Search for the cell housing the specified text and yield its [X, Y] center coordinate. 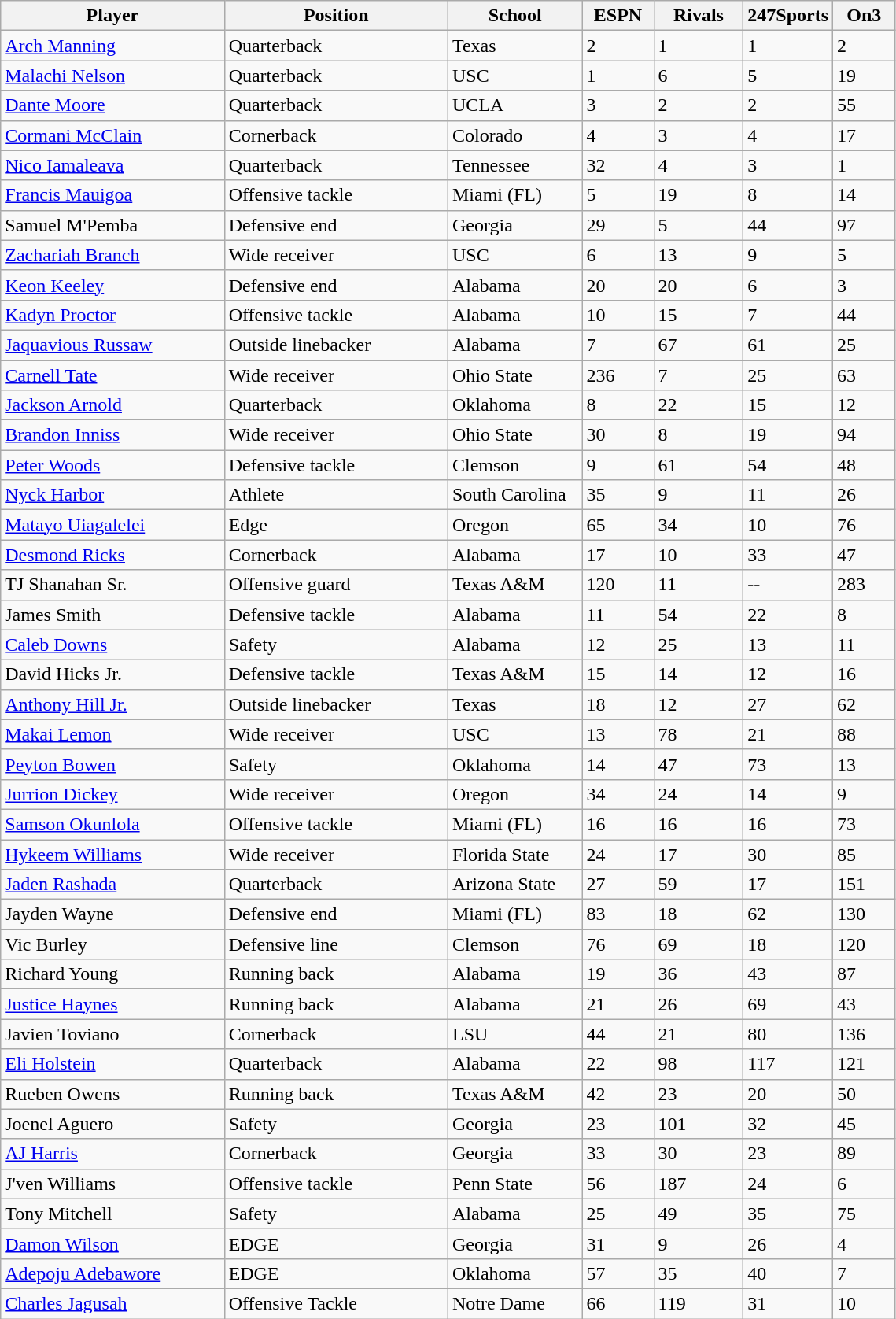
Dante Moore [112, 105]
-- [788, 585]
Nyck Harbor [112, 495]
Nico Iamaleava [112, 165]
Offensive Tackle [336, 1303]
Colorado [514, 135]
59 [699, 885]
Offensive guard [336, 585]
136 [865, 1034]
Player [112, 16]
36 [699, 974]
Arizona State [514, 885]
57 [618, 1273]
Vic Burley [112, 944]
Damon Wilson [112, 1243]
98 [699, 1064]
David Hicks Jr. [112, 674]
101 [699, 1124]
Cormani McClain [112, 135]
Richard Young [112, 974]
187 [699, 1184]
85 [865, 854]
65 [618, 525]
Javien Toviano [112, 1034]
Tony Mitchell [112, 1214]
Hykeem Williams [112, 854]
James Smith [112, 615]
LSU [514, 1034]
40 [788, 1273]
Charles Jagusah [112, 1303]
Athlete [336, 495]
283 [865, 585]
Samson Okunlola [112, 824]
45 [865, 1124]
88 [865, 734]
AJ Harris [112, 1154]
83 [618, 914]
67 [699, 345]
80 [788, 1034]
Defensive line [336, 944]
Arch Manning [112, 46]
UCLA [514, 105]
J'ven Williams [112, 1184]
South Carolina [514, 495]
75 [865, 1214]
Jaquavious Russaw [112, 345]
63 [865, 375]
Kadyn Proctor [112, 315]
49 [699, 1214]
Edge [336, 525]
Matayo Uiagalelei [112, 525]
Eli Holstein [112, 1064]
Joenel Aguero [112, 1124]
66 [618, 1303]
ESPN [618, 16]
Florida State [514, 854]
Notre Dame [514, 1303]
Francis Mauigoa [112, 195]
Jackson Arnold [112, 405]
Peter Woods [112, 465]
117 [788, 1064]
87 [865, 974]
119 [699, 1303]
56 [618, 1184]
Tennessee [514, 165]
Penn State [514, 1184]
Anthony Hill Jr. [112, 704]
78 [699, 734]
School [514, 16]
130 [865, 914]
55 [865, 105]
Rivals [699, 16]
89 [865, 1154]
Brandon Inniss [112, 435]
Jurrion Dickey [112, 794]
Peyton Bowen [112, 764]
Jaden Rashada [112, 885]
Makai Lemon [112, 734]
97 [865, 225]
29 [618, 225]
Adepoju Adebawore [112, 1273]
247Sports [788, 16]
Caleb Downs [112, 645]
236 [618, 375]
Zachariah Branch [112, 255]
Desmond Ricks [112, 555]
Keon Keeley [112, 285]
42 [618, 1094]
TJ Shanahan Sr. [112, 585]
On3 [865, 16]
Malachi Nelson [112, 76]
Justice Haynes [112, 1004]
94 [865, 435]
Carnell Tate [112, 375]
Jayden Wayne [112, 914]
48 [865, 465]
Samuel M'Pemba [112, 225]
Rueben Owens [112, 1094]
151 [865, 885]
Position [336, 16]
50 [865, 1094]
121 [865, 1064]
